Scan for the cell matching the given text and deliver its (x, y) coordinate at center. 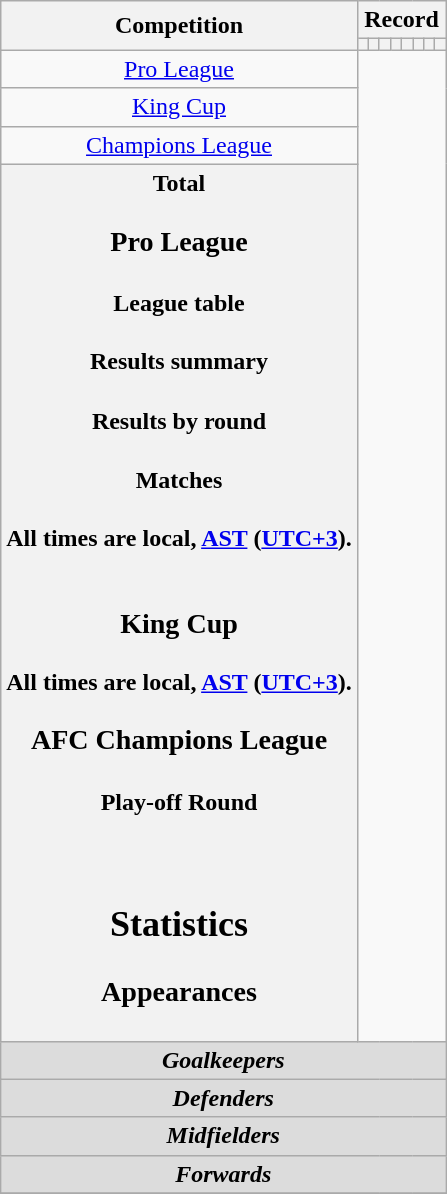
Midfielders (224, 1136)
Competition (180, 26)
King Cup (180, 107)
Defenders (224, 1098)
Pro League (180, 69)
Champions League (180, 145)
Goalkeepers (224, 1060)
Record (401, 20)
Forwards (224, 1174)
